Search for the cell housing the specified text and yield its [x, y] center coordinate. 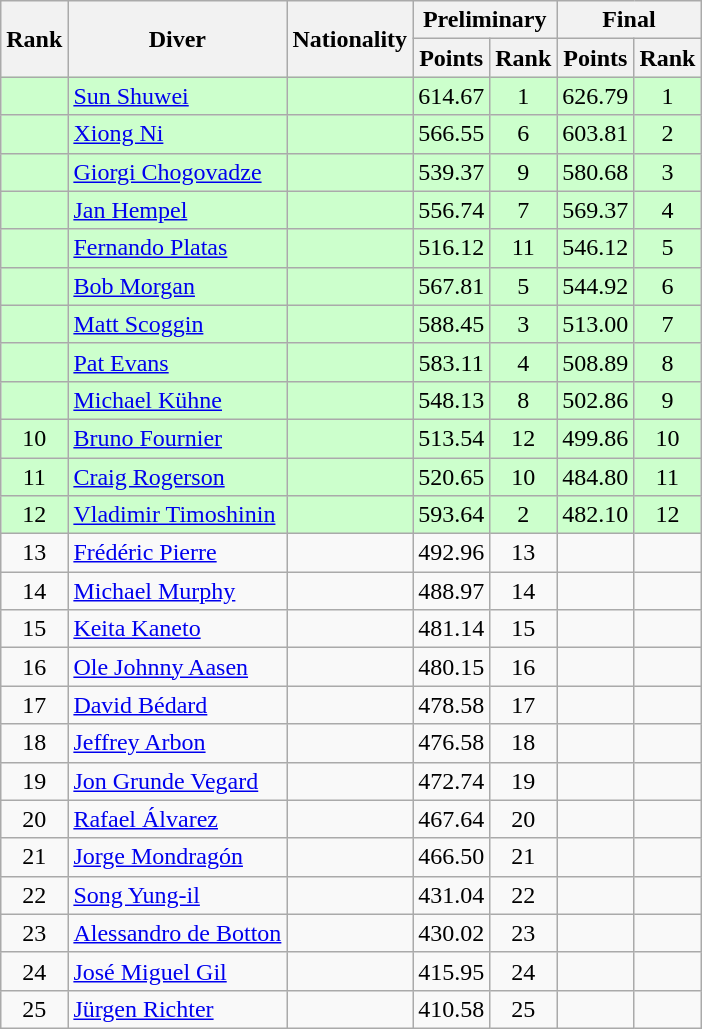
Matt Scoggin [178, 324]
482.10 [596, 515]
Jeffrey Arbon [178, 743]
481.14 [452, 629]
472.74 [452, 781]
Song Yung-il [178, 895]
548.13 [452, 400]
593.64 [452, 515]
516.12 [452, 248]
566.55 [452, 134]
415.95 [452, 971]
Bob Morgan [178, 286]
José Miguel Gil [178, 971]
626.79 [596, 96]
Giorgi Chogovadze [178, 172]
Keita Kaneto [178, 629]
492.96 [452, 553]
Frédéric Pierre [178, 553]
Jorge Mondragón [178, 857]
Fernando Platas [178, 248]
603.81 [596, 134]
544.92 [596, 286]
583.11 [452, 362]
Michael Murphy [178, 591]
430.02 [452, 933]
513.00 [596, 324]
520.65 [452, 477]
David Bédard [178, 705]
556.74 [452, 210]
508.89 [596, 362]
484.80 [596, 477]
Preliminary [485, 20]
Craig Rogerson [178, 477]
569.37 [596, 210]
478.58 [452, 705]
Bruno Fournier [178, 438]
Final [629, 20]
431.04 [452, 895]
Michael Kühne [178, 400]
Ole Johnny Aasen [178, 667]
502.86 [596, 400]
488.97 [452, 591]
480.15 [452, 667]
467.64 [452, 819]
539.37 [452, 172]
Rafael Álvarez [178, 819]
476.58 [452, 743]
Sun Shuwei [178, 96]
Nationality [350, 39]
567.81 [452, 286]
588.45 [452, 324]
Jürgen Richter [178, 1009]
466.50 [452, 857]
Jon Grunde Vegard [178, 781]
614.67 [452, 96]
Diver [178, 39]
Jan Hempel [178, 210]
410.58 [452, 1009]
546.12 [596, 248]
580.68 [596, 172]
Xiong Ni [178, 134]
499.86 [596, 438]
Pat Evans [178, 362]
513.54 [452, 438]
Alessandro de Botton [178, 933]
Vladimir Timoshinin [178, 515]
